For the text-containing cell, return its midpoint in [X, Y] coordinate format. 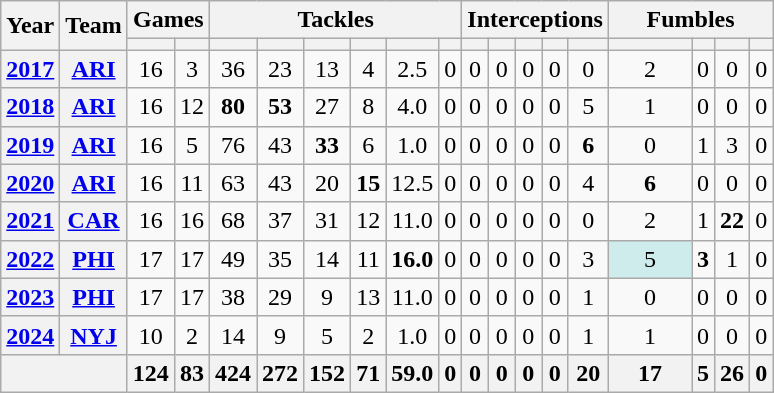
2024 [30, 335]
27 [328, 107]
63 [232, 183]
38 [232, 297]
15 [368, 183]
2020 [30, 183]
Interceptions [536, 20]
Year [30, 26]
83 [192, 373]
CAR [94, 221]
71 [368, 373]
33 [328, 145]
2021 [30, 221]
12.5 [412, 183]
53 [280, 107]
2022 [30, 259]
2023 [30, 297]
8 [368, 107]
4.0 [412, 107]
26 [732, 373]
23 [280, 69]
31 [328, 221]
16.0 [412, 259]
272 [280, 373]
Team [94, 26]
68 [232, 221]
Fumbles [690, 20]
76 [232, 145]
152 [328, 373]
37 [280, 221]
80 [232, 107]
Tackles [335, 20]
36 [232, 69]
NYJ [94, 335]
2017 [30, 69]
35 [280, 259]
29 [280, 297]
124 [150, 373]
22 [732, 221]
424 [232, 373]
49 [232, 259]
2018 [30, 107]
59.0 [412, 373]
2.5 [412, 69]
10 [150, 335]
2019 [30, 145]
Games [168, 20]
